Identify which cell holds the provided text, then report its [x, y] central coordinate. 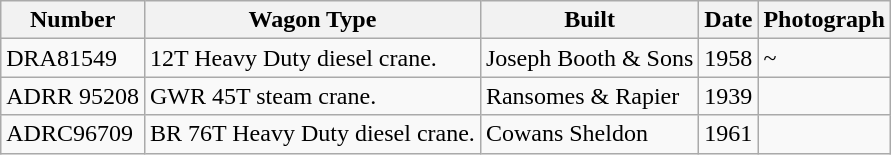
BR 76T Heavy Duty diesel crane. [312, 134]
Number [73, 20]
Built [589, 20]
Cowans Sheldon [589, 134]
ADRC96709 [73, 134]
GWR 45T steam crane. [312, 96]
Wagon Type [312, 20]
1961 [728, 134]
ADRR 95208 [73, 96]
Ransomes & Rapier [589, 96]
~ [824, 58]
1939 [728, 96]
Photograph [824, 20]
1958 [728, 58]
Joseph Booth & Sons [589, 58]
12T Heavy Duty diesel crane. [312, 58]
Date [728, 20]
DRA81549 [73, 58]
